Locate the cell with the specified text and output its (x, y) center coordinate. 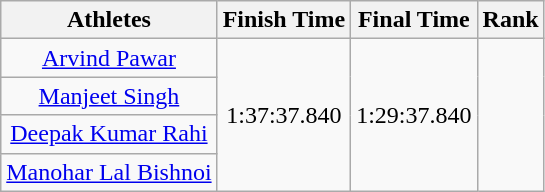
Finish Time (284, 20)
Rank (510, 20)
Manohar Lal Bishnoi (109, 172)
Deepak Kumar Rahi (109, 134)
Athletes (109, 20)
Arvind Pawar (109, 58)
Manjeet Singh (109, 96)
Final Time (414, 20)
1:29:37.840 (414, 115)
1:37:37.840 (284, 115)
